Return [x, y] of the center of cell containing provided text 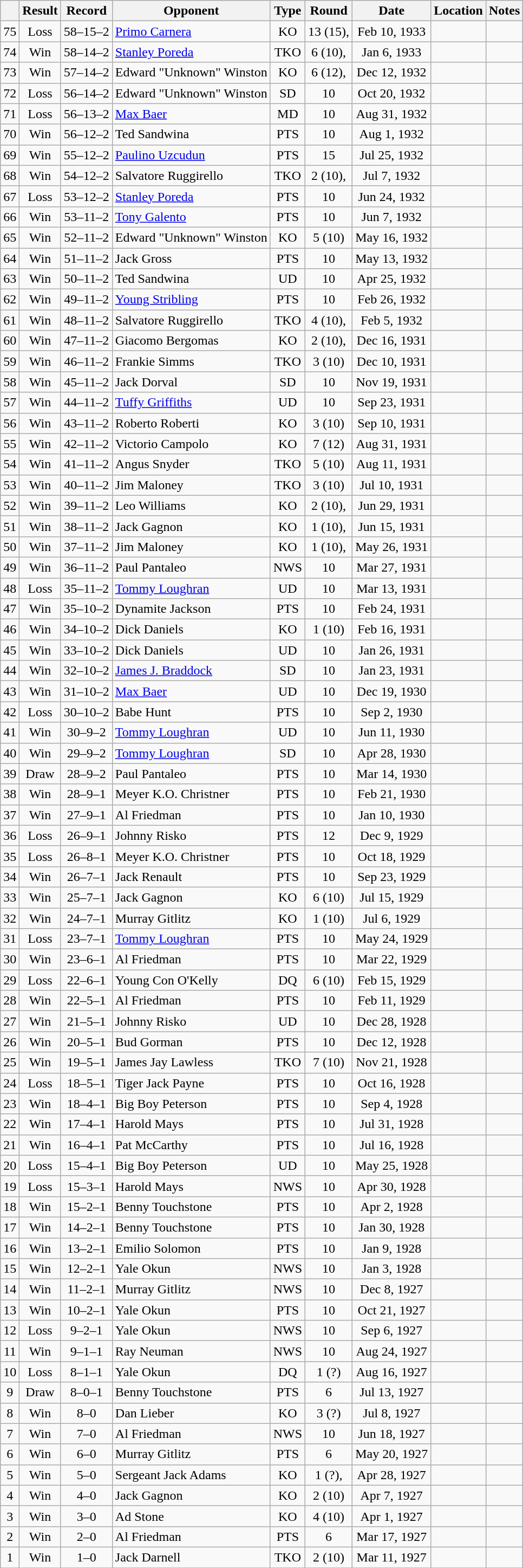
5–0 [87, 1475]
14 [10, 1290]
Aug 11, 1931 [392, 464]
Jack Dorval [191, 382]
28–9–1 [87, 794]
Jan 10, 1930 [392, 815]
Dec 8, 1927 [392, 1290]
72 [10, 93]
Nov 21, 1928 [392, 1062]
41 [10, 733]
4 (10), [329, 320]
5 [10, 1475]
30–9–2 [87, 733]
7 (12) [329, 444]
9 [10, 1392]
Notes [504, 11]
Feb 11, 1929 [392, 1001]
Aug 1, 1932 [392, 134]
Emilio Solomon [191, 1248]
Pat McCarthy [191, 1145]
40–11–2 [87, 485]
43–11–2 [87, 423]
Jul 31, 1928 [392, 1124]
26–9–1 [87, 835]
Giacomo Bergomas [191, 341]
36–11–2 [87, 567]
46–11–2 [87, 361]
Jul 6, 1929 [392, 918]
62 [10, 300]
3 (?) [329, 1413]
Paulino Uzcudun [191, 155]
13–2–1 [87, 1248]
71 [10, 114]
Aug 31, 1932 [392, 114]
30–10–2 [87, 712]
33–10–2 [87, 650]
67 [10, 196]
56–13–2 [87, 114]
7–0 [87, 1434]
Mar 14, 1930 [392, 774]
Ray Neuman [191, 1351]
Young Stribling [191, 300]
22 [10, 1124]
Dec 12, 1932 [392, 73]
28 [10, 1001]
54 [10, 464]
Roberto Roberti [191, 423]
Jan 6, 1933 [392, 52]
16 [10, 1248]
18–4–1 [87, 1104]
Jack Darnell [191, 1557]
23–7–1 [87, 939]
Dec 19, 1930 [392, 691]
Jun 11, 1930 [392, 733]
53 [10, 485]
26–7–1 [87, 877]
23 [10, 1104]
May 13, 1932 [392, 258]
37 [10, 815]
37–11–2 [87, 547]
Mar 27, 1931 [392, 567]
Jul 15, 1929 [392, 897]
Tuffy Griffiths [191, 403]
13 (15), [329, 31]
Jan 30, 1928 [392, 1227]
27 [10, 1021]
Jan 3, 1928 [392, 1269]
44–11–2 [87, 403]
74 [10, 52]
56 [10, 423]
32 [10, 918]
Result [40, 11]
22–5–1 [87, 1001]
Sep 23, 1931 [392, 403]
Dynamite Jackson [191, 609]
1 (?), [329, 1475]
Apr 1, 1927 [392, 1516]
18 [10, 1207]
9–1–1 [87, 1351]
57 [10, 403]
60 [10, 341]
29 [10, 980]
Mar 17, 1927 [392, 1537]
27–9–1 [87, 815]
47 [10, 609]
33 [10, 897]
28–9–2 [87, 774]
61 [10, 320]
Angus Snyder [191, 464]
19–5–1 [87, 1062]
53–11–2 [87, 217]
31 [10, 939]
53–12–2 [87, 196]
51–11–2 [87, 258]
75 [10, 31]
Bud Gorman [191, 1042]
Apr 2, 1928 [392, 1207]
25 [10, 1062]
Sergeant Jack Adams [191, 1475]
Jun 7, 1932 [392, 217]
70 [10, 134]
64 [10, 258]
66 [10, 217]
Jul 13, 1927 [392, 1392]
9–2–1 [87, 1331]
63 [10, 279]
58–14–2 [87, 52]
Sep 2, 1930 [392, 712]
Sep 23, 1929 [392, 877]
24 [10, 1083]
58 [10, 382]
James J. Braddock [191, 671]
49 [10, 567]
58–15–2 [87, 31]
May 24, 1929 [392, 939]
Apr 28, 1927 [392, 1475]
Mar 13, 1931 [392, 588]
55 [10, 444]
Jul 8, 1927 [392, 1413]
Primo Carnera [191, 31]
Jack Renault [191, 877]
34–10–2 [87, 630]
8–0–1 [87, 1392]
26–8–1 [87, 856]
1 [10, 1557]
29–9–2 [87, 753]
7 (10) [329, 1062]
45 [10, 650]
Jul 16, 1928 [392, 1145]
65 [10, 237]
15–2–1 [87, 1207]
35 [10, 856]
Apr 7, 1927 [392, 1495]
Date [392, 11]
May 25, 1928 [392, 1165]
26 [10, 1042]
Dec 12, 1928 [392, 1042]
48 [10, 588]
MD [287, 114]
Dec 28, 1928 [392, 1021]
Oct 16, 1928 [392, 1083]
59 [10, 361]
Feb 24, 1931 [392, 609]
36 [10, 835]
10–2–1 [87, 1310]
Jan 23, 1931 [392, 671]
Feb 21, 1930 [392, 794]
56–12–2 [87, 134]
11 [10, 1351]
6 (10), [329, 52]
Sep 6, 1927 [392, 1331]
39–11–2 [87, 506]
56–14–2 [87, 93]
46 [10, 630]
Jack Gross [191, 258]
49–11–2 [87, 300]
Jul 7, 1932 [392, 176]
20 [10, 1165]
35–10–2 [87, 609]
Jan 9, 1928 [392, 1248]
48–11–2 [87, 320]
Jul 10, 1931 [392, 485]
Apr 25, 1932 [392, 279]
17 [10, 1227]
4 (10) [329, 1516]
Sep 10, 1931 [392, 423]
2–0 [87, 1537]
40 [10, 753]
Aug 24, 1927 [392, 1351]
19 [10, 1186]
Record [87, 11]
4–0 [87, 1495]
52–11–2 [87, 237]
May 20, 1927 [392, 1454]
Jun 29, 1931 [392, 506]
Dec 10, 1931 [392, 361]
May 16, 1932 [392, 237]
James Jay Lawless [191, 1062]
Feb 5, 1932 [392, 320]
42 [10, 712]
73 [10, 73]
3–0 [87, 1516]
25–7–1 [87, 897]
4 [10, 1495]
Tiger Jack Payne [191, 1083]
14–2–1 [87, 1227]
Ad Stone [191, 1516]
3 [10, 1516]
35–11–2 [87, 588]
7 [10, 1434]
52 [10, 506]
Location [459, 11]
23–6–1 [87, 960]
Apr 30, 1928 [392, 1186]
16–4–1 [87, 1145]
Oct 20, 1932 [392, 93]
32–10–2 [87, 671]
Aug 31, 1931 [392, 444]
68 [10, 176]
31–10–2 [87, 691]
1–0 [87, 1557]
42–11–2 [87, 444]
11–2–1 [87, 1290]
Feb 16, 1931 [392, 630]
8–0 [87, 1413]
Frankie Simms [191, 361]
12–2–1 [87, 1269]
51 [10, 526]
50 [10, 547]
Apr 28, 1930 [392, 753]
18–5–1 [87, 1083]
38 [10, 794]
Young Con O'Kelly [191, 980]
47–11–2 [87, 341]
Jun 24, 1932 [392, 196]
6–0 [87, 1454]
Oct 18, 1929 [392, 856]
Jun 18, 1927 [392, 1434]
8–1–1 [87, 1372]
Sep 4, 1928 [392, 1104]
55–12–2 [87, 155]
13 [10, 1310]
May 26, 1931 [392, 547]
Victorio Campolo [191, 444]
38–11–2 [87, 526]
Dan Lieber [191, 1413]
Jun 15, 1931 [392, 526]
2 [10, 1537]
Mar 22, 1929 [392, 960]
Tony Galento [191, 217]
30 [10, 960]
Feb 15, 1929 [392, 980]
41–11–2 [87, 464]
15–4–1 [87, 1165]
54–12–2 [87, 176]
15–3–1 [87, 1186]
Opponent [191, 11]
Nov 19, 1931 [392, 382]
50–11–2 [87, 279]
45–11–2 [87, 382]
Type [287, 11]
6 (12), [329, 73]
Feb 26, 1932 [392, 300]
Dec 9, 1929 [392, 835]
43 [10, 691]
Mar 11, 1927 [392, 1557]
Jul 25, 1932 [392, 155]
20–5–1 [87, 1042]
44 [10, 671]
Leo Williams [191, 506]
21–5–1 [87, 1021]
17–4–1 [87, 1124]
69 [10, 155]
Aug 16, 1927 [392, 1372]
Dec 16, 1931 [392, 341]
57–14–2 [87, 73]
Babe Hunt [191, 712]
Feb 10, 1933 [392, 31]
34 [10, 877]
Oct 21, 1927 [392, 1310]
22–6–1 [87, 980]
Round [329, 11]
Jan 26, 1931 [392, 650]
21 [10, 1145]
1 (?) [329, 1372]
24–7–1 [87, 918]
8 [10, 1413]
39 [10, 774]
